Provide the (X, Y) coordinate of the cell's center where the given text is located.  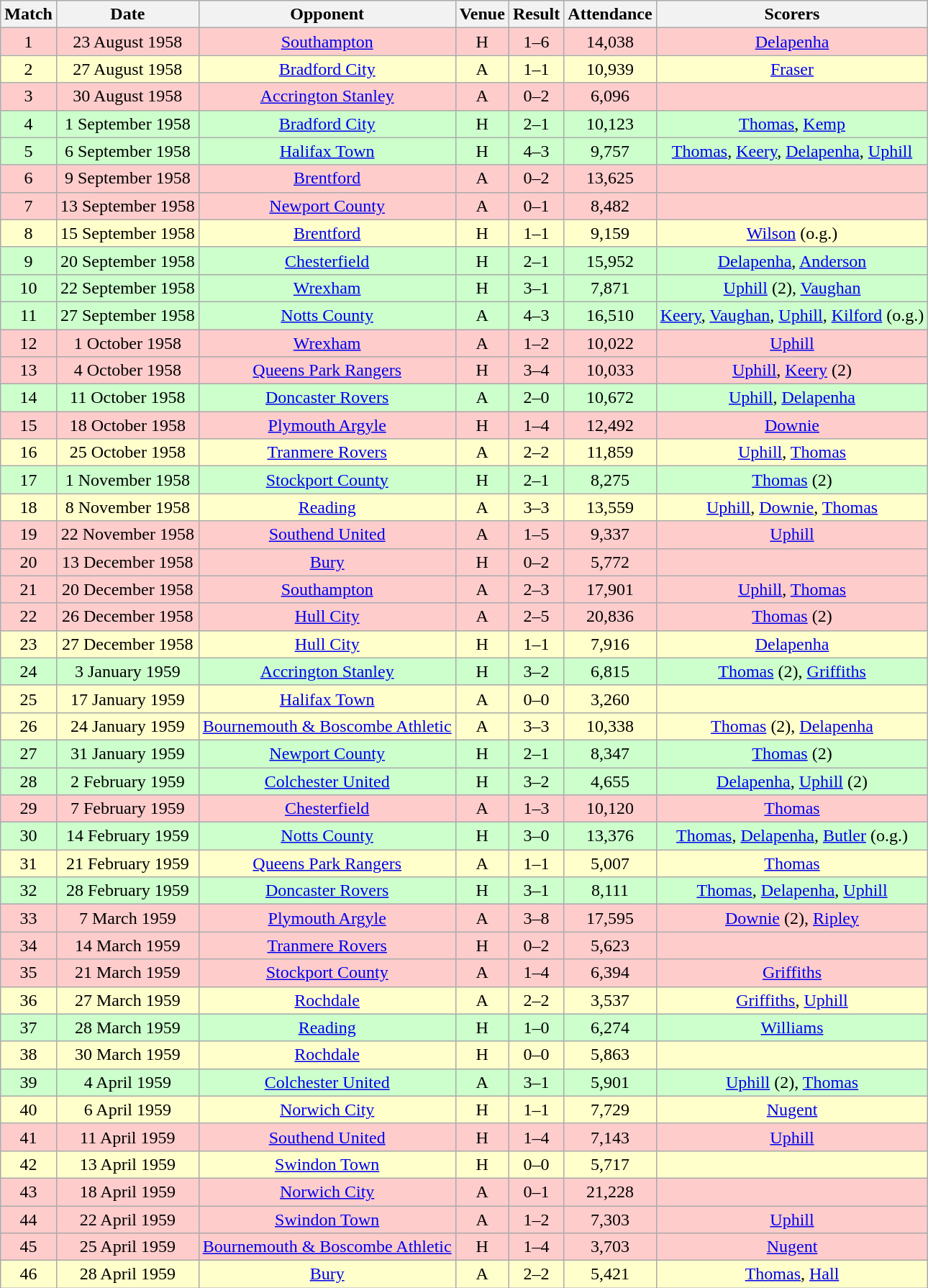
7,871 (610, 288)
2 (29, 69)
5,623 (610, 945)
23 (29, 644)
Thomas, Delapenha, Butler (o.g.) (792, 836)
6 September 1958 (127, 151)
27 September 1958 (127, 315)
39 (29, 1082)
Thomas, Keery, Delapenha, Uphill (792, 151)
9,337 (610, 535)
24 (29, 671)
6,274 (610, 1028)
12 (29, 343)
13,559 (610, 507)
31 (29, 863)
17,901 (610, 589)
18 April 1959 (127, 1192)
Downie (2), Ripley (792, 918)
11 October 1958 (127, 398)
15 September 1958 (127, 233)
6 (29, 178)
5,863 (610, 1055)
3–8 (536, 918)
3–4 (536, 371)
22 (29, 617)
5,901 (610, 1082)
16 (29, 453)
37 (29, 1028)
Uphill (2), Vaughan (792, 288)
2–3 (536, 589)
2–0 (536, 398)
36 (29, 1000)
27 March 1959 (127, 1000)
7 (29, 206)
5 (29, 151)
10,120 (610, 809)
10,338 (610, 726)
28 (29, 781)
4 April 1959 (127, 1082)
13 April 1959 (127, 1164)
Williams (792, 1028)
8,275 (610, 480)
Date (127, 14)
13,376 (610, 836)
Attendance (610, 14)
3,537 (610, 1000)
Match (29, 14)
30 March 1959 (127, 1055)
17,595 (610, 918)
21 (29, 589)
11 (29, 315)
17 (29, 480)
Keery, Vaughan, Uphill, Kilford (o.g.) (792, 315)
13 (29, 371)
20 September 1958 (127, 260)
9 September 1958 (127, 178)
42 (29, 1164)
Downie (792, 425)
5,772 (610, 562)
Wilson (o.g.) (792, 233)
3 January 1959 (127, 671)
9,757 (610, 151)
Griffiths, Uphill (792, 1000)
8,111 (610, 891)
24 January 1959 (127, 726)
7,143 (610, 1137)
22 November 1958 (127, 535)
13,625 (610, 178)
31 January 1959 (127, 753)
32 (29, 891)
7,916 (610, 644)
25 (29, 699)
1 October 1958 (127, 343)
14,038 (610, 42)
9,159 (610, 233)
3,260 (610, 699)
11 April 1959 (127, 1137)
21 February 1959 (127, 863)
7 February 1959 (127, 809)
27 (29, 753)
Thomas (2), Delapenha (792, 726)
34 (29, 945)
46 (29, 1274)
20 December 1958 (127, 589)
Uphill, Keery (2) (792, 371)
29 (29, 809)
5,007 (610, 863)
10,022 (610, 343)
25 October 1958 (127, 453)
38 (29, 1055)
3–0 (536, 836)
4 (29, 124)
18 October 1958 (127, 425)
12,492 (610, 425)
27 August 1958 (127, 69)
14 March 1959 (127, 945)
20,836 (610, 617)
33 (29, 918)
30 August 1958 (127, 96)
14 February 1959 (127, 836)
41 (29, 1137)
Fraser (792, 69)
1–6 (536, 42)
Thomas, Hall (792, 1274)
35 (29, 973)
3,703 (610, 1247)
1 (29, 42)
18 (29, 507)
7,303 (610, 1220)
17 January 1959 (127, 699)
Uphill, Downie, Thomas (792, 507)
Uphill, Delapenha (792, 398)
13 December 1958 (127, 562)
1 September 1958 (127, 124)
40 (29, 1110)
26 December 1958 (127, 617)
28 February 1959 (127, 891)
4,655 (610, 781)
9 (29, 260)
7,729 (610, 1110)
7 March 1959 (127, 918)
10,939 (610, 69)
11,859 (610, 453)
8 (29, 233)
21,228 (610, 1192)
4 October 1958 (127, 371)
5,421 (610, 1274)
2 February 1959 (127, 781)
Thomas (2), Griffiths (792, 671)
22 September 1958 (127, 288)
8 November 1958 (127, 507)
1 November 1958 (127, 480)
6,394 (610, 973)
Scorers (792, 14)
15 (29, 425)
43 (29, 1192)
28 April 1959 (127, 1274)
Venue (482, 14)
5,717 (610, 1164)
44 (29, 1220)
Griffiths (792, 973)
6,815 (610, 671)
20 (29, 562)
8,482 (610, 206)
Result (536, 14)
21 March 1959 (127, 973)
10,672 (610, 398)
8,347 (610, 753)
15,952 (610, 260)
16,510 (610, 315)
1–3 (536, 809)
1–0 (536, 1028)
1–5 (536, 535)
14 (29, 398)
Opponent (327, 14)
10,033 (610, 371)
45 (29, 1247)
10 (29, 288)
Delapenha, Uphill (2) (792, 781)
28 March 1959 (127, 1028)
10,123 (610, 124)
30 (29, 836)
2–5 (536, 617)
19 (29, 535)
27 December 1958 (127, 644)
Thomas, Kemp (792, 124)
Uphill (2), Thomas (792, 1082)
3 (29, 96)
25 April 1959 (127, 1247)
26 (29, 726)
Thomas, Delapenha, Uphill (792, 891)
6,096 (610, 96)
22 April 1959 (127, 1220)
Delapenha, Anderson (792, 260)
6 April 1959 (127, 1110)
23 August 1958 (127, 42)
13 September 1958 (127, 206)
